Detect which cell encompasses the target text, then output its (x, y) center coordinate. 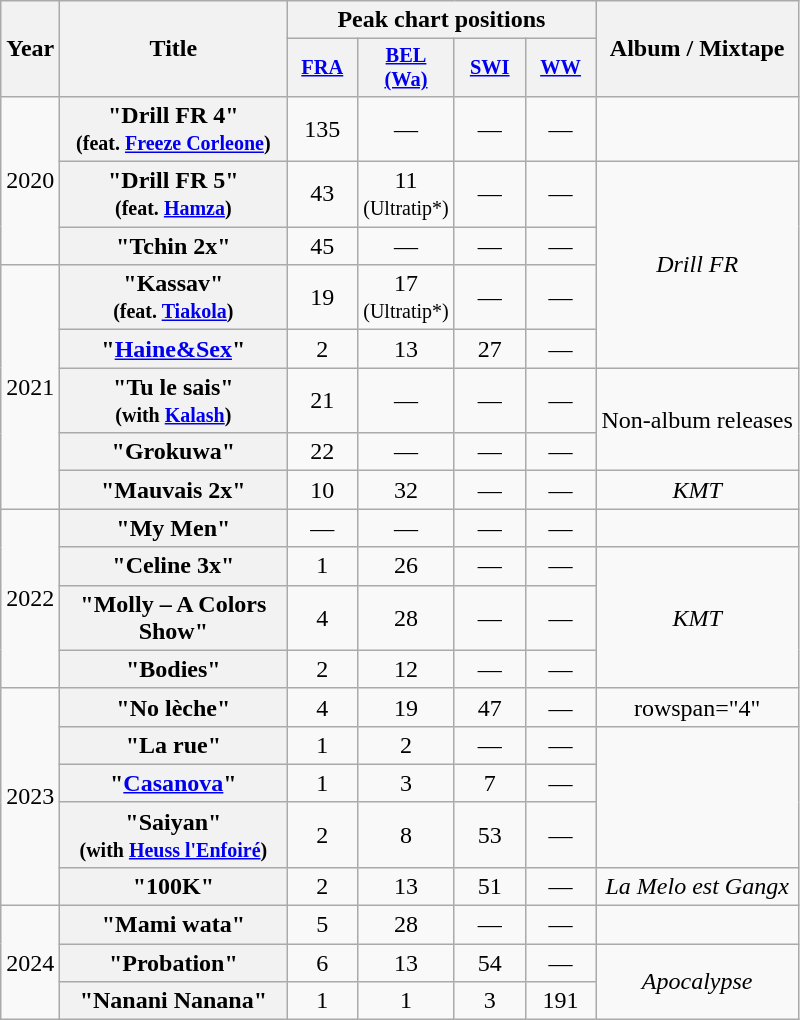
191 (560, 1001)
"Bodies" (174, 669)
"100K" (174, 886)
2024 (30, 963)
Album / Mixtape (697, 49)
43 (322, 194)
"No lèche" (174, 707)
Year (30, 49)
12 (406, 669)
rowspan="4" (697, 707)
26 (406, 566)
27 (490, 349)
Title (174, 49)
5 (322, 925)
51 (490, 886)
22 (322, 452)
6 (322, 963)
"My Men" (174, 528)
"Kassav"(feat. Tiakola) (174, 298)
"Drill FR 4"(feat. Freeze Corleone) (174, 128)
WW (560, 68)
Drill FR (697, 265)
Peak chart positions (442, 20)
FRA (322, 68)
2021 (30, 387)
"Celine 3x" (174, 566)
53 (490, 834)
"Probation" (174, 963)
Apocalypse (697, 982)
"Nanani Nanana" (174, 1001)
La Melo est Gangx (697, 886)
54 (490, 963)
BEL(Wa) (406, 68)
"Molly – A Colors Show" (174, 618)
"Grokuwa" (174, 452)
8 (406, 834)
SWI (490, 68)
"Mami wata" (174, 925)
2020 (30, 180)
2022 (30, 598)
"La rue" (174, 745)
32 (406, 490)
Non-album releases (697, 420)
11(Ultratip*) (406, 194)
"Mauvais 2x" (174, 490)
"Drill FR 5" (feat. Hamza) (174, 194)
135 (322, 128)
10 (322, 490)
17(Ultratip*) (406, 298)
"Casanova" (174, 783)
"Haine&Sex" (174, 349)
45 (322, 246)
"Tchin 2x" (174, 246)
47 (490, 707)
7 (490, 783)
"Saiyan"(with Heuss l'Enfoiré) (174, 834)
"Tu le sais"(with Kalash) (174, 400)
21 (322, 400)
2023 (30, 796)
